Output the (x, y) coordinate of the center of the cell containing the given text.  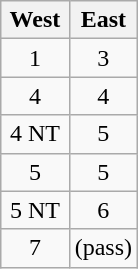
(pass) (103, 248)
5 NT (35, 210)
6 (103, 210)
West (35, 20)
East (103, 20)
4 NT (35, 134)
3 (103, 58)
1 (35, 58)
7 (35, 248)
